Output the (x, y) coordinate of the center of the cell containing the given text.  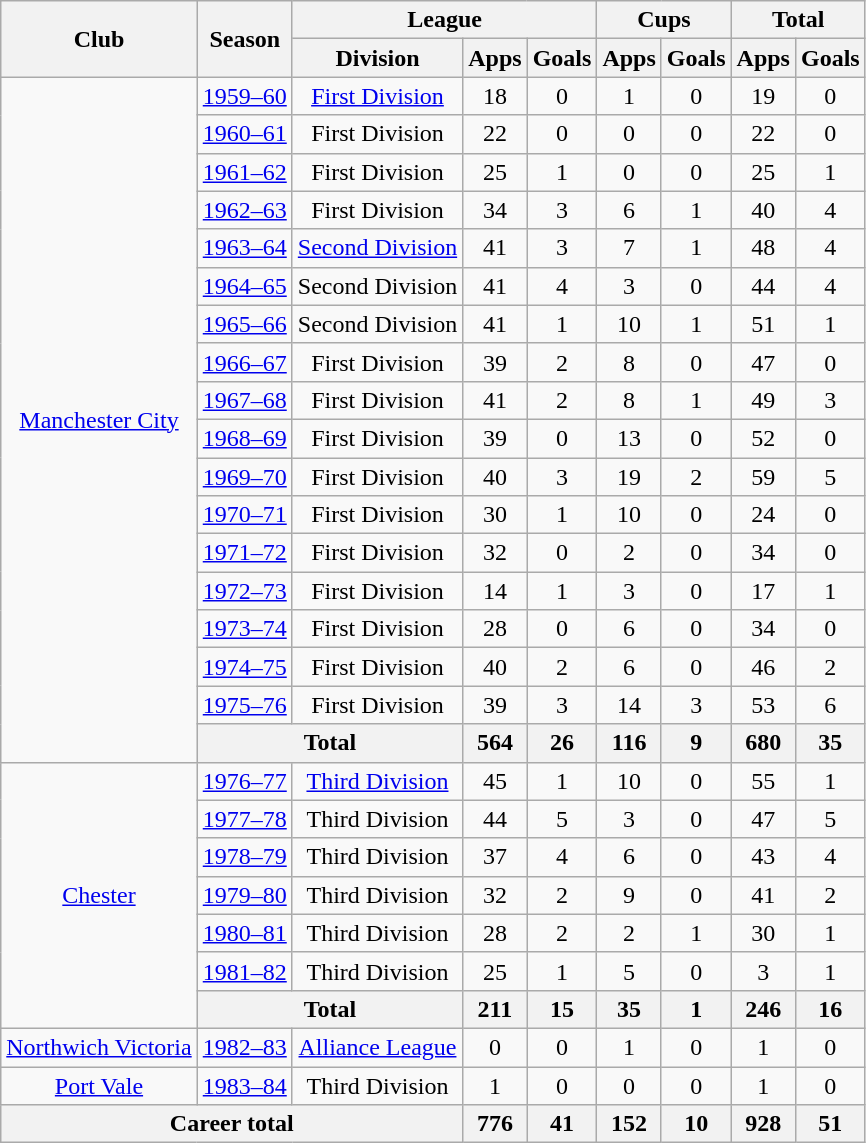
45 (495, 781)
1971–72 (244, 553)
680 (763, 743)
928 (763, 1124)
1963–64 (244, 248)
1974–75 (244, 667)
15 (562, 1009)
26 (562, 743)
1967–68 (244, 400)
Season (244, 39)
League (444, 20)
Chester (99, 895)
1970–71 (244, 515)
Manchester City (99, 420)
59 (763, 477)
Port Vale (99, 1085)
55 (763, 781)
17 (763, 591)
Club (99, 39)
43 (763, 857)
1966–67 (244, 362)
152 (629, 1124)
1960–61 (244, 134)
246 (763, 1009)
1978–79 (244, 857)
1976–77 (244, 781)
1980–81 (244, 933)
1969–70 (244, 477)
13 (629, 438)
1961–62 (244, 172)
Cups (664, 20)
1979–80 (244, 895)
211 (495, 1009)
1975–76 (244, 705)
1973–74 (244, 629)
Division (377, 58)
7 (629, 248)
52 (763, 438)
49 (763, 400)
1981–82 (244, 971)
1982–83 (244, 1047)
1962–63 (244, 210)
1965–66 (244, 324)
564 (495, 743)
16 (830, 1009)
18 (495, 96)
1977–78 (244, 819)
116 (629, 743)
53 (763, 705)
Alliance League (377, 1047)
776 (495, 1124)
1959–60 (244, 96)
Career total (232, 1124)
24 (763, 515)
1983–84 (244, 1085)
37 (495, 857)
1972–73 (244, 591)
46 (763, 667)
48 (763, 248)
Northwich Victoria (99, 1047)
1968–69 (244, 438)
1964–65 (244, 286)
